Locate the cell with the specified text and output its [X, Y] center coordinate. 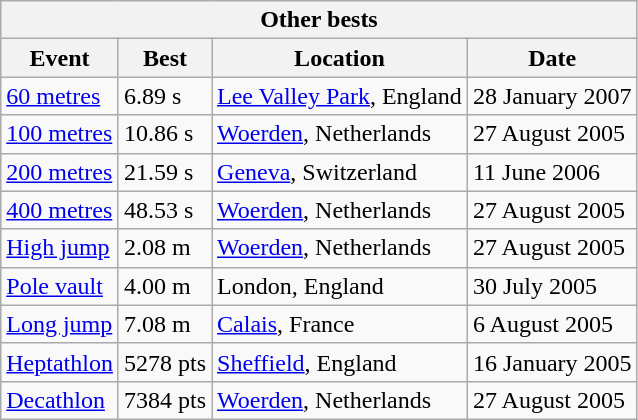
6.89 s [164, 96]
16 January 2005 [552, 362]
Location [340, 58]
400 metres [60, 210]
London, England [340, 286]
Calais, France [340, 324]
30 July 2005 [552, 286]
60 metres [60, 96]
High jump [60, 248]
Event [60, 58]
Long jump [60, 324]
28 January 2007 [552, 96]
Lee Valley Park, England [340, 96]
Heptathlon [60, 362]
Other bests [319, 20]
200 metres [60, 172]
Sheffield, England [340, 362]
10.86 s [164, 134]
Decathlon [60, 400]
Pole vault [60, 286]
Best [164, 58]
5278 pts [164, 362]
2.08 m [164, 248]
4.00 m [164, 286]
48.53 s [164, 210]
7.08 m [164, 324]
100 metres [60, 134]
Geneva, Switzerland [340, 172]
Date [552, 58]
7384 pts [164, 400]
6 August 2005 [552, 324]
21.59 s [164, 172]
11 June 2006 [552, 172]
